Pinpoint the cell where the given text exists, returning its (X, Y) midpoint coordinate. 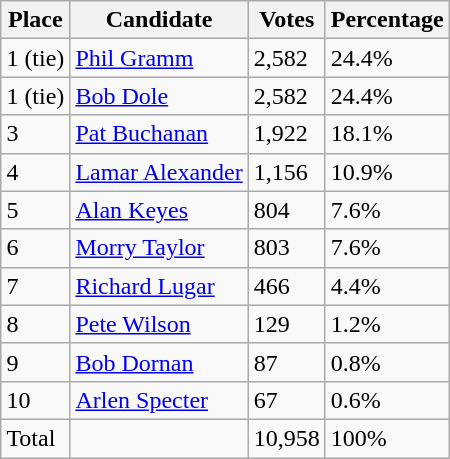
3 (36, 134)
10.9% (387, 172)
Richard Lugar (159, 286)
Lamar Alexander (159, 172)
Percentage (387, 20)
Arlen Specter (159, 400)
129 (286, 324)
Phil Gramm (159, 58)
803 (286, 248)
Bob Dole (159, 96)
Candidate (159, 20)
1,922 (286, 134)
Votes (286, 20)
8 (36, 324)
804 (286, 210)
18.1% (387, 134)
4 (36, 172)
10 (36, 400)
Total (36, 438)
10,958 (286, 438)
Place (36, 20)
Pete Wilson (159, 324)
Alan Keyes (159, 210)
Morry Taylor (159, 248)
100% (387, 438)
9 (36, 362)
7 (36, 286)
466 (286, 286)
Pat Buchanan (159, 134)
6 (36, 248)
4.4% (387, 286)
5 (36, 210)
67 (286, 400)
1,156 (286, 172)
0.8% (387, 362)
0.6% (387, 400)
Bob Dornan (159, 362)
1.2% (387, 324)
87 (286, 362)
